Output the (x, y) coordinate of the center of the cell containing the given text.  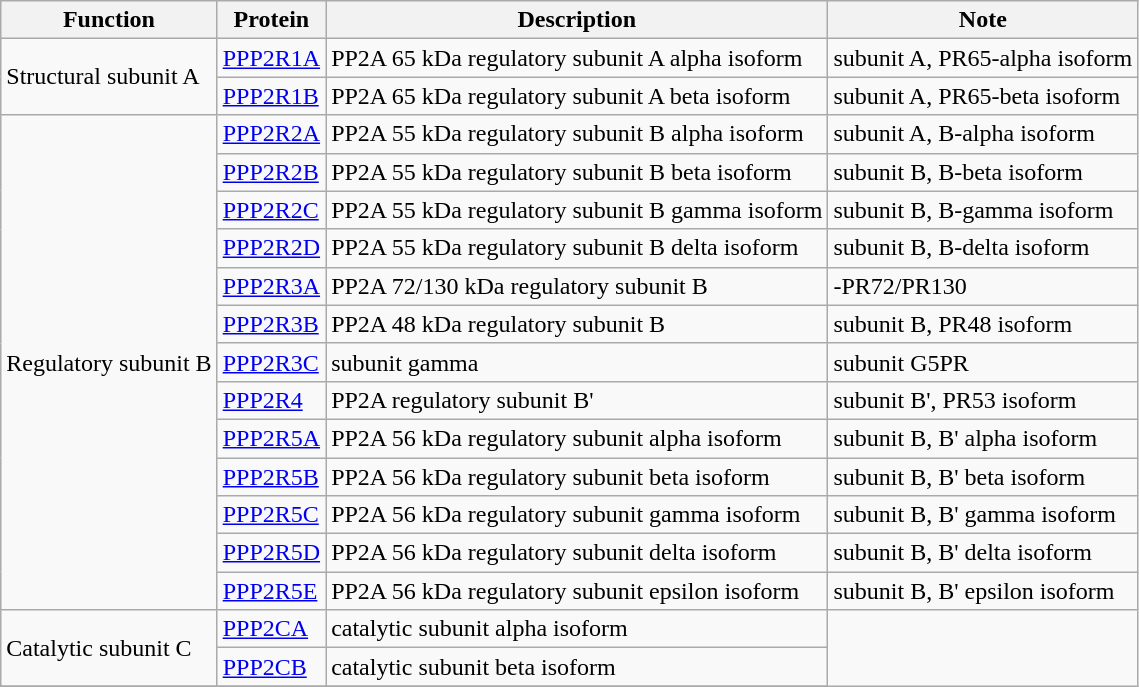
PPP2R1A (271, 58)
Regulatory subunit B (109, 362)
PPP2R3B (271, 324)
PPP2R5C (271, 515)
Note (983, 20)
PP2A 65 kDa regulatory subunit A alpha isoform (577, 58)
subunit B, B' epsilon isoform (983, 591)
subunit B, B' alpha isoform (983, 438)
subunit B, B-beta isoform (983, 172)
PP2A regulatory subunit B' (577, 400)
PP2A 56 kDa regulatory subunit epsilon isoform (577, 591)
Catalytic subunit C (109, 648)
PPP2R3C (271, 362)
subunit gamma (577, 362)
catalytic subunit alpha isoform (577, 629)
PP2A 56 kDa regulatory subunit alpha isoform (577, 438)
subunit B, B-delta isoform (983, 248)
PPP2R2D (271, 248)
subunit B, PR48 isoform (983, 324)
PPP2R5A (271, 438)
PPP2R5D (271, 553)
-PR72/PR130 (983, 286)
subunit B', PR53 isoform (983, 400)
Protein (271, 20)
Structural subunit A (109, 77)
PPP2CB (271, 667)
PP2A 55 kDa regulatory subunit B alpha isoform (577, 134)
subunit A, PR65-alpha isoform (983, 58)
PPP2R4 (271, 400)
PP2A 72/130 kDa regulatory subunit B (577, 286)
PP2A 56 kDa regulatory subunit delta isoform (577, 553)
subunit A, PR65-beta isoform (983, 96)
catalytic subunit beta isoform (577, 667)
PPP2R5E (271, 591)
PP2A 55 kDa regulatory subunit B gamma isoform (577, 210)
subunit B, B-gamma isoform (983, 210)
PP2A 55 kDa regulatory subunit B delta isoform (577, 248)
PPP2R2C (271, 210)
PPP2R2B (271, 172)
PPP2R3A (271, 286)
Description (577, 20)
PP2A 48 kDa regulatory subunit B (577, 324)
PPP2R1B (271, 96)
Function (109, 20)
subunit B, B' gamma isoform (983, 515)
PP2A 55 kDa regulatory subunit B beta isoform (577, 172)
PPP2CA (271, 629)
subunit B, B' beta isoform (983, 477)
PP2A 65 kDa regulatory subunit A beta isoform (577, 96)
PPP2R2A (271, 134)
subunit B, B' delta isoform (983, 553)
subunit G5PR (983, 362)
subunit A, B-alpha isoform (983, 134)
PP2A 56 kDa regulatory subunit beta isoform (577, 477)
PP2A 56 kDa regulatory subunit gamma isoform (577, 515)
PPP2R5B (271, 477)
